Capture the cell that displays the provided text and extract its [X, Y] central coordinate. 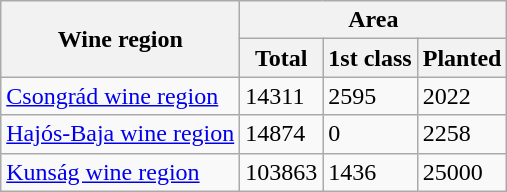
2258 [462, 134]
1436 [370, 172]
Planted [462, 58]
103863 [282, 172]
14874 [282, 134]
Wine region [120, 39]
1st class [370, 58]
Hajós-Baja wine region [120, 134]
Area [374, 20]
Total [282, 58]
2595 [370, 96]
25000 [462, 172]
0 [370, 134]
14311 [282, 96]
Kunság wine region [120, 172]
2022 [462, 96]
Csongrád wine region [120, 96]
